Extract the (x, y) coordinate from the center of the cell holding the provided text.  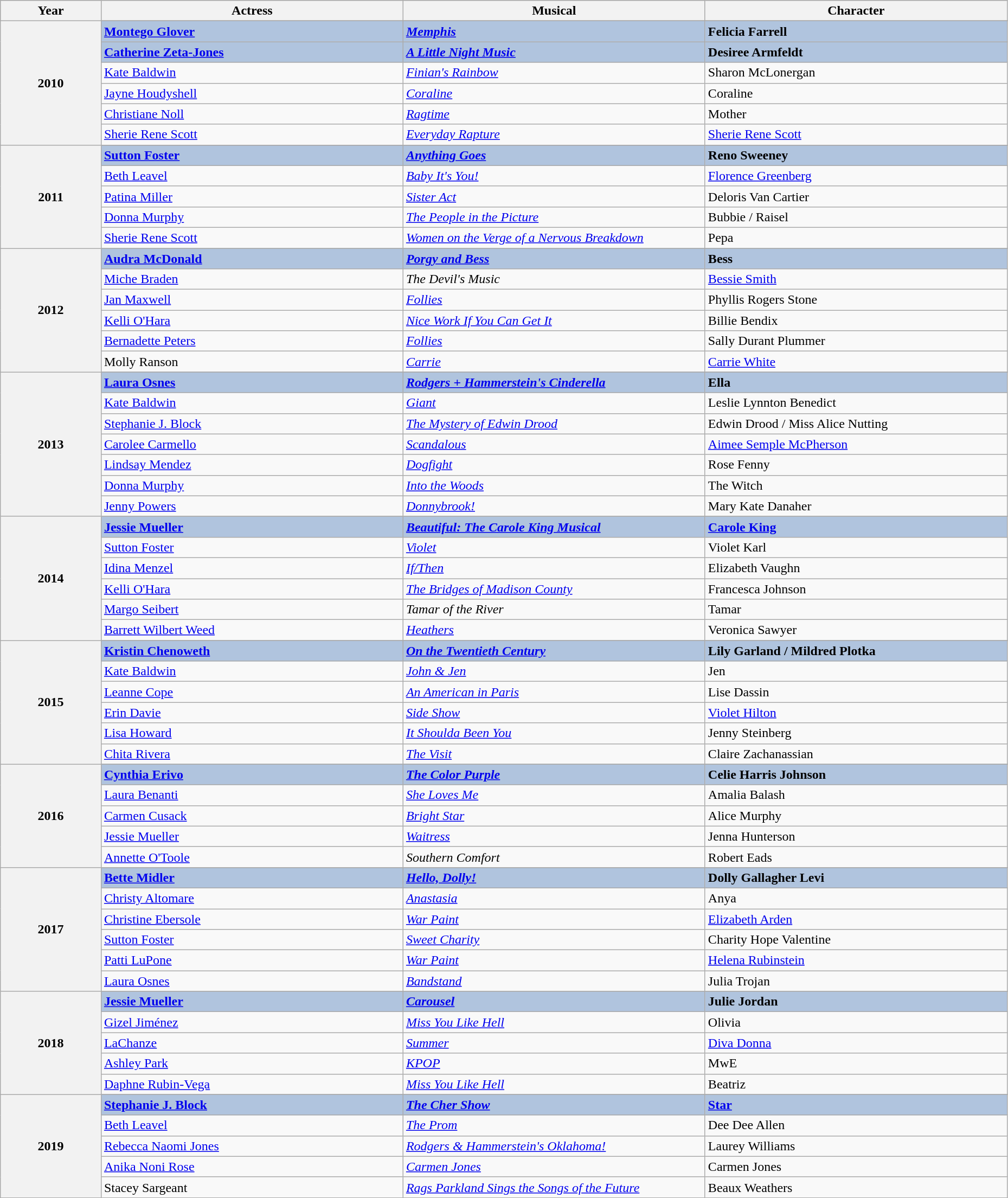
Jenny Steinberg (856, 733)
It Shoulda Been You (554, 733)
Jan Maxwell (252, 300)
Carolee Carmello (252, 444)
Waitress (554, 836)
Miche Braden (252, 279)
If/Then (554, 568)
2019 (51, 1146)
Lily Garland / Mildred Plotka (856, 651)
Edwin Drood / Miss Alice Nutting (856, 424)
Tamar of the River (554, 610)
Ragtime (554, 114)
The People in the Picture (554, 217)
Bette Midler (252, 877)
The Devil's Music (554, 279)
Annette O'Toole (252, 857)
Julie Jordan (856, 1002)
The Cher Show (554, 1105)
Bernadette Peters (252, 341)
Side Show (554, 713)
Finian's Rainbow (554, 73)
MwE (856, 1064)
Actress (252, 11)
Mother (856, 114)
2014 (51, 578)
Giant (554, 403)
Christine Ebersole (252, 919)
Sharon McLonergan (856, 73)
Claire Zachanassian (856, 754)
Year (51, 11)
Anything Goes (554, 155)
Catherine Zeta-Jones (252, 52)
Veronica Sawyer (856, 630)
Tamar (856, 610)
Pepa (856, 238)
Women on the Verge of a Nervous Breakdown (554, 238)
Mary Kate Danaher (856, 506)
Diva Donna (856, 1043)
Rose Fenny (856, 465)
Julia Trojan (856, 981)
Beaux Weathers (856, 1187)
Gizel Jiménez (252, 1022)
On the Twentieth Century (554, 651)
Christiane Noll (252, 114)
Heathers (554, 630)
Jen (856, 671)
Billie Bendix (856, 321)
A Little Night Music (554, 52)
Into the Woods (554, 485)
Jenny Powers (252, 506)
Beatriz (856, 1084)
Cynthia Erivo (252, 774)
Carrie White (856, 362)
Dolly Gallagher Levi (856, 877)
Florence Greenberg (856, 176)
Sally Durant Plummer (856, 341)
Reno Sweeney (856, 155)
Audra McDonald (252, 259)
John & Jen (554, 671)
Anastasia (554, 898)
Ashley Park (252, 1064)
2010 (51, 83)
Christy Altomare (252, 898)
The Witch (856, 485)
Idina Menzel (252, 568)
Deloris Van Cartier (856, 196)
Dogfight (554, 465)
Felicia Farrell (856, 31)
Rodgers + Hammerstein's Cinderella (554, 382)
Jenna Hunterson (856, 836)
Lisa Howard (252, 733)
Barrett Wilbert Weed (252, 630)
Phyllis Rogers Stone (856, 300)
Beautiful: The Carole King Musical (554, 527)
Leanne Cope (252, 692)
Laurey Williams (856, 1146)
Jayne Houdyshell (252, 93)
Bessie Smith (856, 279)
Rodgers & Hammerstein's Oklahoma! (554, 1146)
Carole King (856, 527)
Dee Dee Allen (856, 1125)
Helena Rubinstein (856, 960)
Anya (856, 898)
Kristin Chenoweth (252, 651)
Star (856, 1105)
Aimee Semple McPherson (856, 444)
Bess (856, 259)
2016 (51, 816)
Chita Rivera (252, 754)
Desiree Armfeldt (856, 52)
Robert Eads (856, 857)
Stacey Sargeant (252, 1187)
Patina Miller (252, 196)
Violet Karl (856, 547)
Southern Comfort (554, 857)
Lise Dassin (856, 692)
Daphne Rubin-Vega (252, 1084)
Summer (554, 1043)
The Bridges of Madison County (554, 588)
Donnybrook! (554, 506)
She Loves Me (554, 795)
Rebecca Naomi Jones (252, 1146)
Olivia (856, 1022)
Patti LuPone (252, 960)
Celie Harris Johnson (856, 774)
Elizabeth Arden (856, 919)
The Mystery of Edwin Drood (554, 424)
Leslie Lynnton Benedict (856, 403)
Hello, Dolly! (554, 877)
Baby It's You! (554, 176)
The Visit (554, 754)
Charity Hope Valentine (856, 940)
Porgy and Bess (554, 259)
2017 (51, 929)
Carousel (554, 1002)
Alice Murphy (856, 816)
Nice Work If You Can Get It (554, 321)
Erin Davie (252, 713)
2013 (51, 444)
An American in Paris (554, 692)
Character (856, 11)
Memphis (554, 31)
Musical (554, 11)
Carmen Cusack (252, 816)
Sweet Charity (554, 940)
Bubbie / Raisel (856, 217)
Scandalous (554, 444)
Sister Act (554, 196)
KPOP (554, 1064)
Anika Noni Rose (252, 1167)
Violet Hilton (856, 713)
Rags Parkland Sings the Songs of the Future (554, 1187)
Laura Benanti (252, 795)
The Prom (554, 1125)
Everyday Rapture (554, 134)
Margo Seibert (252, 610)
2018 (51, 1043)
Elizabeth Vaughn (856, 568)
Bright Star (554, 816)
2015 (51, 702)
The Color Purple (554, 774)
Ella (856, 382)
Molly Ranson (252, 362)
2012 (51, 310)
Bandstand (554, 981)
Lindsay Mendez (252, 465)
2011 (51, 196)
Montego Glover (252, 31)
Francesca Johnson (856, 588)
LaChanze (252, 1043)
Carrie (554, 362)
Violet (554, 547)
Amalia Balash (856, 795)
